Capture the cell that displays the provided text and extract its [x, y] central coordinate. 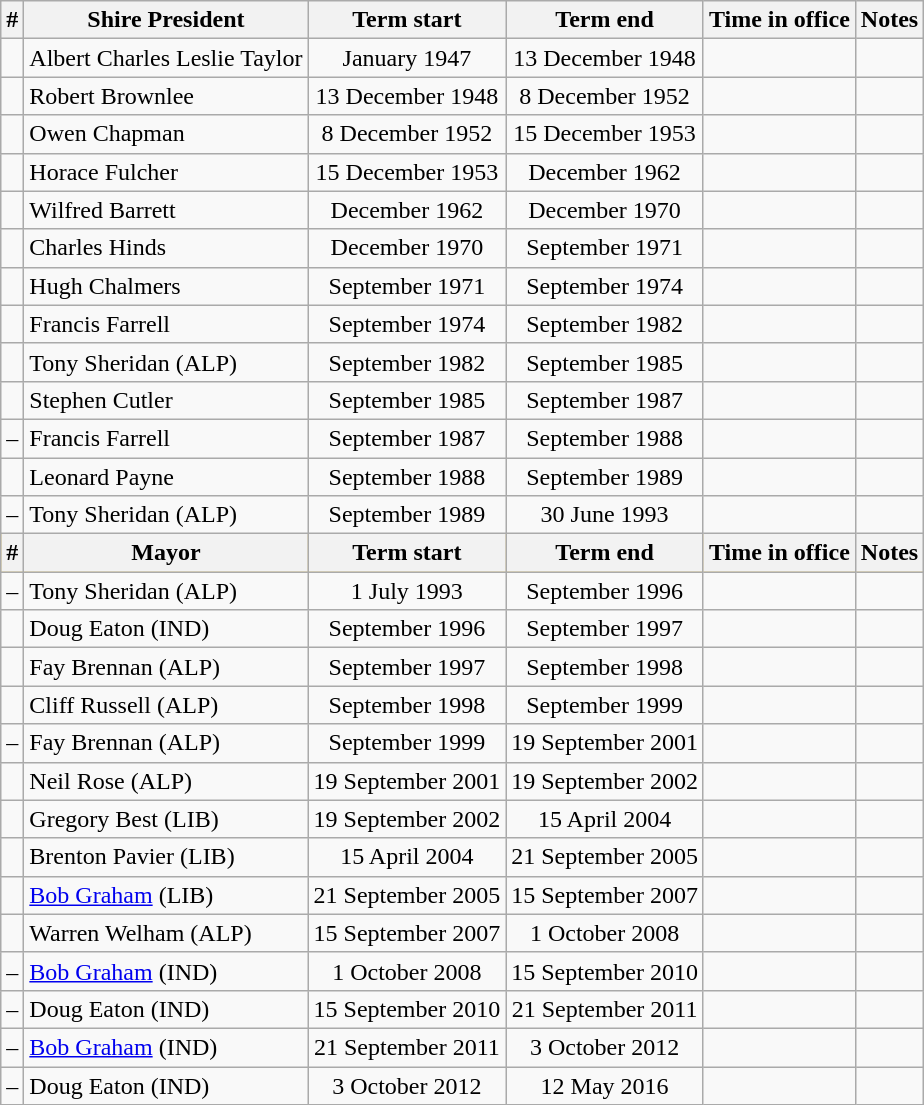
Albert Charles Leslie Taylor [166, 58]
Hugh Chalmers [166, 286]
Charles Hinds [166, 248]
Warren Welham (ALP) [166, 933]
Shire President [166, 20]
12 May 2016 [605, 1085]
Gregory Best (LIB) [166, 819]
1 July 1993 [407, 591]
Leonard Payne [166, 477]
January 1947 [407, 58]
Brenton Pavier (LIB) [166, 857]
Mayor [166, 553]
Bob Graham (LIB) [166, 895]
Owen Chapman [166, 134]
30 June 1993 [605, 515]
Robert Brownlee [166, 96]
Neil Rose (ALP) [166, 781]
Stephen Cutler [166, 400]
Cliff Russell (ALP) [166, 705]
Horace Fulcher [166, 172]
Wilfred Barrett [166, 210]
